Determine the (X, Y) coordinate at the center of the cell enclosing the given text.  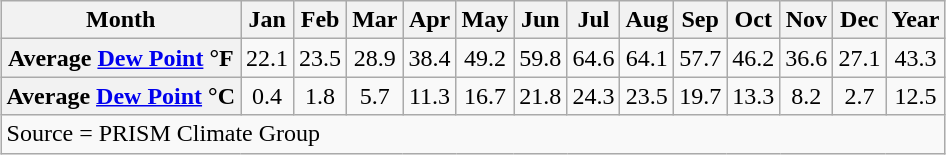
2.7 (860, 96)
12.5 (916, 96)
13.3 (754, 96)
Jul (594, 20)
Sep (700, 20)
49.2 (485, 58)
Average Dew Point °F (120, 58)
Year (916, 20)
May (485, 20)
64.1 (647, 58)
Apr (430, 20)
64.6 (594, 58)
43.3 (916, 58)
24.3 (594, 96)
Mar (375, 20)
8.2 (806, 96)
Month (120, 20)
57.7 (700, 58)
38.4 (430, 58)
11.3 (430, 96)
16.7 (485, 96)
19.7 (700, 96)
Jun (540, 20)
5.7 (375, 96)
Average Dew Point °C (120, 96)
0.4 (268, 96)
21.8 (540, 96)
Feb (320, 20)
Jan (268, 20)
Aug (647, 20)
36.6 (806, 58)
28.9 (375, 58)
Nov (806, 20)
27.1 (860, 58)
46.2 (754, 58)
Dec (860, 20)
22.1 (268, 58)
59.8 (540, 58)
Source = PRISM Climate Group (473, 134)
Oct (754, 20)
1.8 (320, 96)
